For the text-containing cell, return its midpoint in [X, Y] coordinate format. 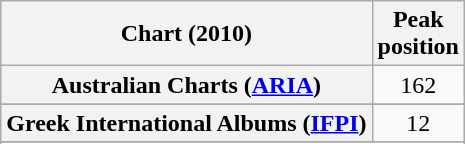
Australian Charts (ARIA) [186, 85]
Peakposition [418, 34]
Chart (2010) [186, 34]
Greek International Albums (IFPI) [186, 123]
12 [418, 123]
162 [418, 85]
